Search for the cell housing the specified text and yield its [x, y] center coordinate. 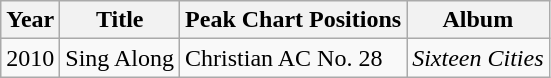
Peak Chart Positions [294, 20]
Christian AC No. 28 [294, 58]
Sing Along [120, 58]
Album [478, 20]
Title [120, 20]
Year [30, 20]
2010 [30, 58]
Sixteen Cities [478, 58]
